Find where the given text appears and provide that cell's center as (X, Y) coordinate. 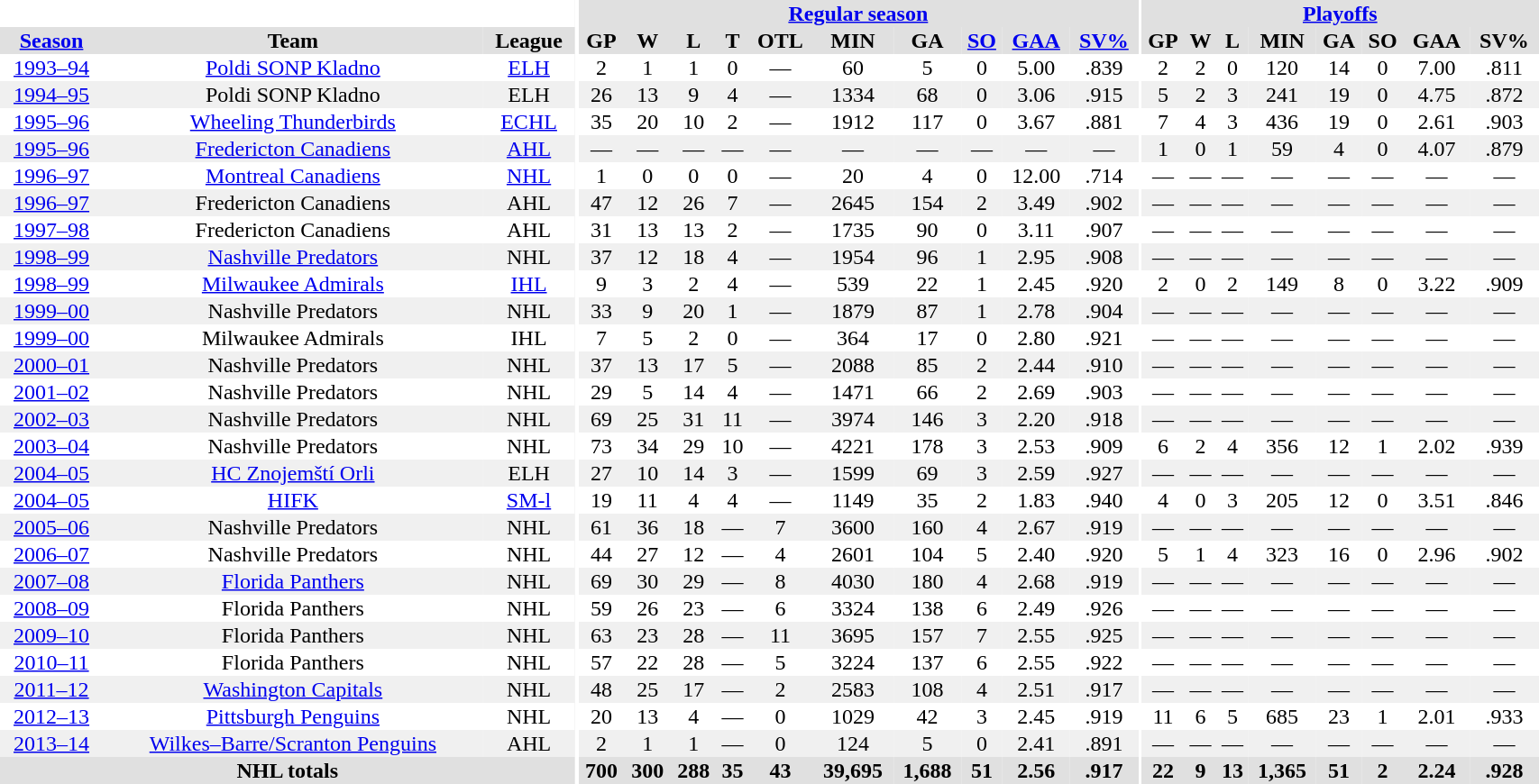
3224 (853, 662)
2005–06 (51, 527)
Washington Capitals (293, 689)
.940 (1104, 500)
2.69 (1037, 392)
Playoffs (1340, 14)
2.59 (1037, 473)
2.02 (1437, 446)
63 (600, 635)
1334 (853, 95)
1994–95 (51, 95)
HIFK (293, 500)
44 (600, 554)
85 (927, 365)
2002–03 (51, 419)
2583 (853, 689)
Team (293, 41)
.928 (1504, 770)
4030 (853, 581)
.925 (1104, 635)
1997–98 (51, 230)
.908 (1104, 257)
Montreal Canadiens (293, 176)
300 (647, 770)
1912 (853, 122)
2011–12 (51, 689)
2.78 (1037, 311)
241 (1282, 95)
.811 (1504, 68)
2.61 (1437, 122)
120 (1282, 68)
4.75 (1437, 95)
OTL (780, 41)
60 (853, 68)
205 (1282, 500)
.910 (1104, 365)
.839 (1104, 68)
2003–04 (51, 446)
2.41 (1037, 743)
2013–14 (51, 743)
2.24 (1437, 770)
T (732, 41)
2.49 (1037, 608)
.922 (1104, 662)
2001–02 (51, 392)
NHL totals (288, 770)
.921 (1104, 338)
.881 (1104, 122)
1.83 (1037, 500)
68 (927, 95)
43 (780, 770)
Wheeling Thunderbirds (293, 122)
33 (600, 311)
ECHL (529, 122)
2.95 (1037, 257)
90 (927, 230)
36 (647, 527)
108 (927, 689)
1029 (853, 716)
2.01 (1437, 716)
2010–11 (51, 662)
160 (927, 527)
34 (647, 446)
2.40 (1037, 554)
3.51 (1437, 500)
47 (600, 203)
364 (853, 338)
157 (927, 635)
.891 (1104, 743)
700 (600, 770)
4221 (853, 446)
154 (927, 203)
1149 (853, 500)
.904 (1104, 311)
.879 (1504, 149)
16 (1338, 554)
1879 (853, 311)
539 (853, 284)
146 (927, 419)
138 (927, 608)
3.49 (1037, 203)
2.67 (1037, 527)
1954 (853, 257)
1471 (853, 392)
66 (927, 392)
2601 (853, 554)
2645 (853, 203)
48 (600, 689)
2.96 (1437, 554)
3600 (853, 527)
436 (1282, 122)
.926 (1104, 608)
.915 (1104, 95)
2000–01 (51, 365)
2.56 (1037, 770)
3.67 (1037, 122)
.907 (1104, 230)
HC Znojemští Orli (293, 473)
2007–08 (51, 581)
42 (927, 716)
149 (1282, 284)
Regular season (858, 14)
3.11 (1037, 230)
2006–07 (51, 554)
.846 (1504, 500)
Wilkes–Barre/Scranton Penguins (293, 743)
2.51 (1037, 689)
SM-l (529, 500)
.933 (1504, 716)
4.07 (1437, 149)
2008–09 (51, 608)
5.00 (1037, 68)
12.00 (1037, 176)
1,688 (927, 770)
104 (927, 554)
2.68 (1037, 581)
178 (927, 446)
7.00 (1437, 68)
3.06 (1037, 95)
57 (600, 662)
30 (647, 581)
2.53 (1037, 446)
1993–94 (51, 68)
3324 (853, 608)
.918 (1104, 419)
137 (927, 662)
323 (1282, 554)
1599 (853, 473)
.714 (1104, 176)
73 (600, 446)
3.22 (1437, 284)
3695 (853, 635)
288 (694, 770)
2088 (853, 365)
2.44 (1037, 365)
180 (927, 581)
124 (853, 743)
87 (927, 311)
1,365 (1282, 770)
.927 (1104, 473)
1735 (853, 230)
685 (1282, 716)
356 (1282, 446)
.939 (1504, 446)
39,695 (853, 770)
Pittsburgh Penguins (293, 716)
96 (927, 257)
2.20 (1037, 419)
.872 (1504, 95)
117 (927, 122)
Season (51, 41)
3974 (853, 419)
2009–10 (51, 635)
2012–13 (51, 716)
League (529, 41)
2.80 (1037, 338)
61 (600, 527)
